Find where the given text appears and provide that cell's center as (x, y) coordinate. 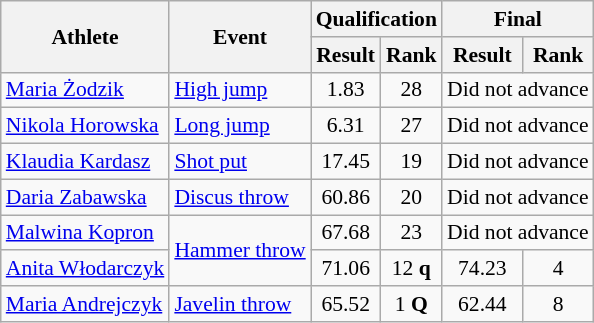
Nikola Horowska (86, 126)
62.44 (482, 304)
8 (558, 304)
Javelin throw (240, 304)
Long jump (240, 126)
Anita Włodarczyk (86, 269)
1 Q (412, 304)
65.52 (346, 304)
Discus throw (240, 197)
Klaudia Kardasz (86, 162)
Athlete (86, 36)
Event (240, 36)
74.23 (482, 269)
28 (412, 90)
60.86 (346, 197)
Daria Zabawska (86, 197)
Maria Żodzik (86, 90)
67.68 (346, 233)
19 (412, 162)
4 (558, 269)
Qualification (376, 19)
6.31 (346, 126)
12 q (412, 269)
Hammer throw (240, 250)
71.06 (346, 269)
Shot put (240, 162)
High jump (240, 90)
Maria Andrejczyk (86, 304)
27 (412, 126)
Final (518, 19)
20 (412, 197)
17.45 (346, 162)
1.83 (346, 90)
Malwina Kopron (86, 233)
23 (412, 233)
